Detect which cell encompasses the target text, then output its (x, y) center coordinate. 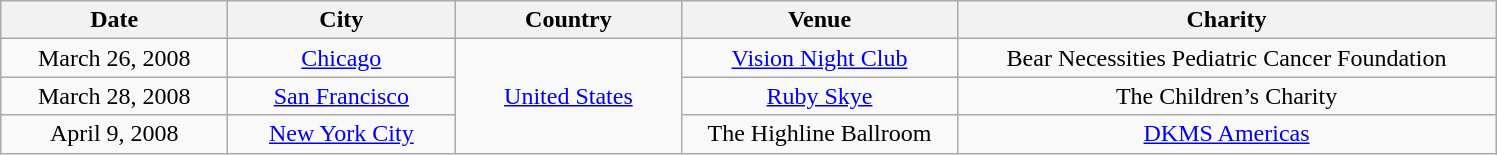
San Francisco (342, 96)
March 26, 2008 (114, 58)
Date (114, 20)
April 9, 2008 (114, 134)
The Highline Ballroom (820, 134)
New York City (342, 134)
Ruby Skye (820, 96)
March 28, 2008 (114, 96)
DKMS Americas (1226, 134)
City (342, 20)
United States (568, 96)
The Children’s Charity (1226, 96)
Bear Necessities Pediatric Cancer Foundation (1226, 58)
Vision Night Club (820, 58)
Chicago (342, 58)
Venue (820, 20)
Charity (1226, 20)
Country (568, 20)
